For the text-containing cell, return its midpoint in [X, Y] coordinate format. 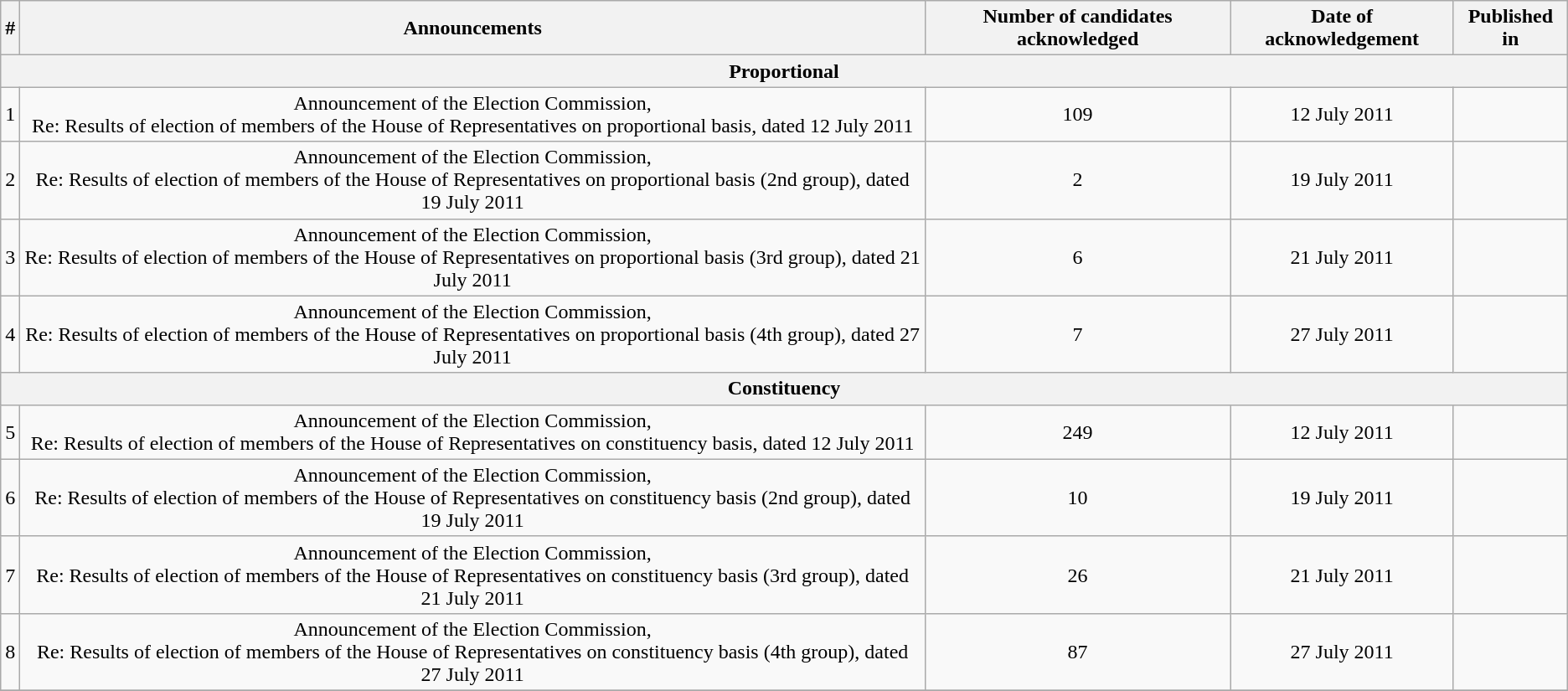
109 [1077, 114]
87 [1077, 652]
249 [1077, 432]
# [10, 28]
Announcements [472, 28]
Announcement of the Election Commission,Re: Results of election of members of the House of Representatives on proportional basis, dated 12 July 2011 [472, 114]
1 [10, 114]
10 [1077, 498]
Proportional [784, 71]
Number of candidates acknowledged [1077, 28]
Constituency [784, 389]
5 [10, 432]
3 [10, 257]
8 [10, 652]
4 [10, 334]
26 [1077, 575]
Date of acknowledgement [1342, 28]
Published in [1510, 28]
Announcement of the Election Commission,Re: Results of election of members of the House of Representatives on constituency basis, dated 12 July 2011 [472, 432]
